Locate the cell with the specified text and output its (X, Y) center coordinate. 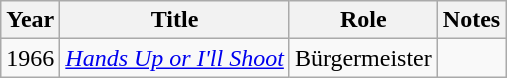
Role (363, 20)
Hands Up or I'll Shoot (175, 58)
1966 (30, 58)
Title (175, 20)
Year (30, 20)
Bürgermeister (363, 58)
Notes (471, 20)
